Pinpoint the cell where the given text exists, returning its [X, Y] midpoint coordinate. 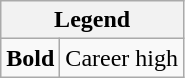
Legend [92, 20]
Bold [30, 58]
Career high [122, 58]
